Identify which cell holds the provided text, then report its (x, y) central coordinate. 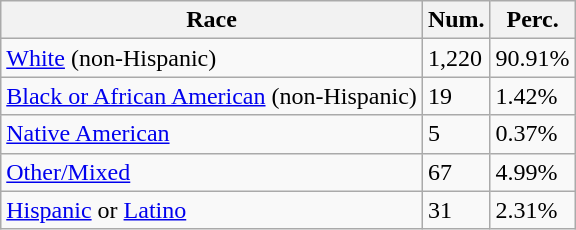
1,220 (456, 58)
31 (456, 210)
Native American (212, 134)
19 (456, 96)
1.42% (532, 96)
4.99% (532, 172)
67 (456, 172)
5 (456, 134)
Black or African American (non-Hispanic) (212, 96)
Hispanic or Latino (212, 210)
Other/Mixed (212, 172)
2.31% (532, 210)
Num. (456, 20)
0.37% (532, 134)
White (non-Hispanic) (212, 58)
Perc. (532, 20)
90.91% (532, 58)
Race (212, 20)
